Scan for the cell matching the given text and deliver its (x, y) coordinate at center. 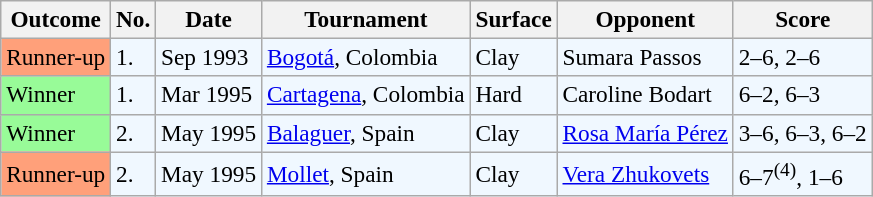
Mollet, Spain (366, 173)
Mar 1995 (209, 95)
Surface (514, 19)
Caroline Bodart (645, 95)
Score (802, 19)
Vera Zhukovets (645, 173)
3–6, 6–3, 6–2 (802, 133)
Cartagena, Colombia (366, 95)
6–7(4), 1–6 (802, 173)
Bogotá, Colombia (366, 57)
6–2, 6–3 (802, 95)
Sumara Passos (645, 57)
Outcome (56, 19)
Date (209, 19)
No. (134, 19)
2–6, 2–6 (802, 57)
Tournament (366, 19)
Opponent (645, 19)
Rosa María Pérez (645, 133)
Hard (514, 95)
Balaguer, Spain (366, 133)
Sep 1993 (209, 57)
